For the text-containing cell, return its midpoint in (x, y) coordinate format. 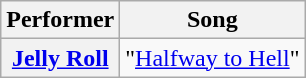
Jelly Roll (60, 58)
"Halfway to Hell" (212, 58)
Performer (60, 20)
Song (212, 20)
